Find where the given text appears and provide that cell's center as (x, y) coordinate. 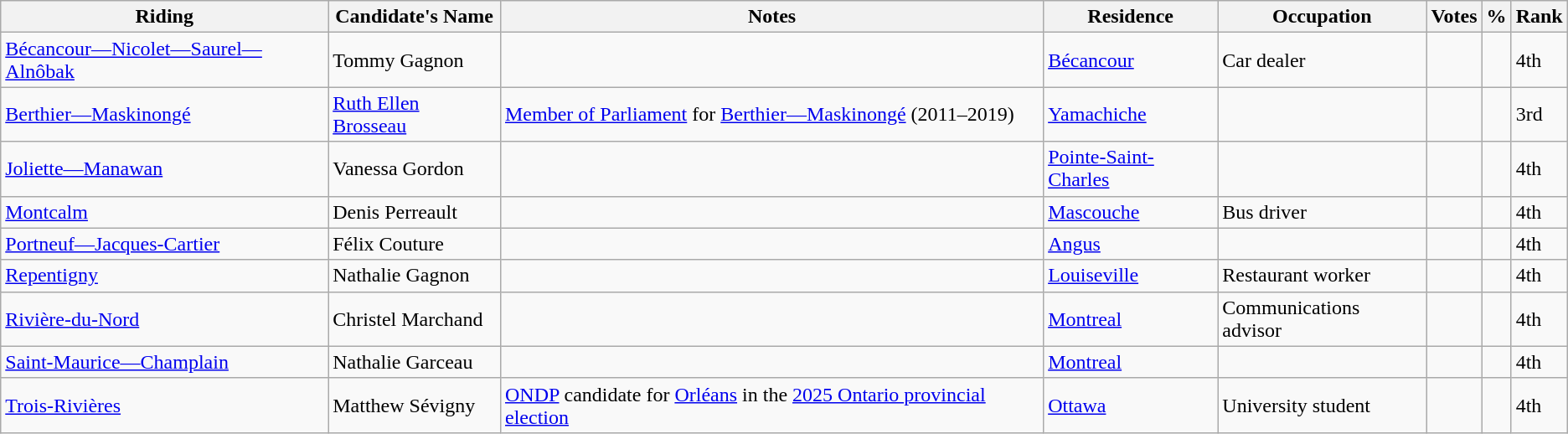
Christel Marchand (415, 318)
Nathalie Gagnon (415, 276)
Rank (1540, 17)
3rd (1540, 114)
Riding (164, 17)
Car dealer (1322, 60)
Repentigny (164, 276)
Berthier—Maskinongé (164, 114)
Angus (1131, 244)
Bus driver (1322, 212)
Matthew Sévigny (415, 406)
Félix Couture (415, 244)
Yamachiche (1131, 114)
Communications advisor (1322, 318)
Louiseville (1131, 276)
Rivière-du-Nord (164, 318)
Tommy Gagnon (415, 60)
Bécancour (1131, 60)
Votes (1454, 17)
Candidate's Name (415, 17)
Montcalm (164, 212)
Pointe-Saint-Charles (1131, 169)
University student (1322, 406)
Restaurant worker (1322, 276)
ONDP candidate for Orléans in the 2025 Ontario provincial election (771, 406)
% (1496, 17)
Nathalie Garceau (415, 362)
Bécancour—Nicolet—Saurel—Alnôbak (164, 60)
Vanessa Gordon (415, 169)
Occupation (1322, 17)
Denis Perreault (415, 212)
Residence (1131, 17)
Ottawa (1131, 406)
Joliette—Manawan (164, 169)
Member of Parliament for Berthier—Maskinongé (2011–2019) (771, 114)
Trois-Rivières (164, 406)
Portneuf—Jacques-Cartier (164, 244)
Saint-Maurice—Champlain (164, 362)
Mascouche (1131, 212)
Notes (771, 17)
Ruth Ellen Brosseau (415, 114)
